Pinpoint the cell where the given text exists, returning its (x, y) midpoint coordinate. 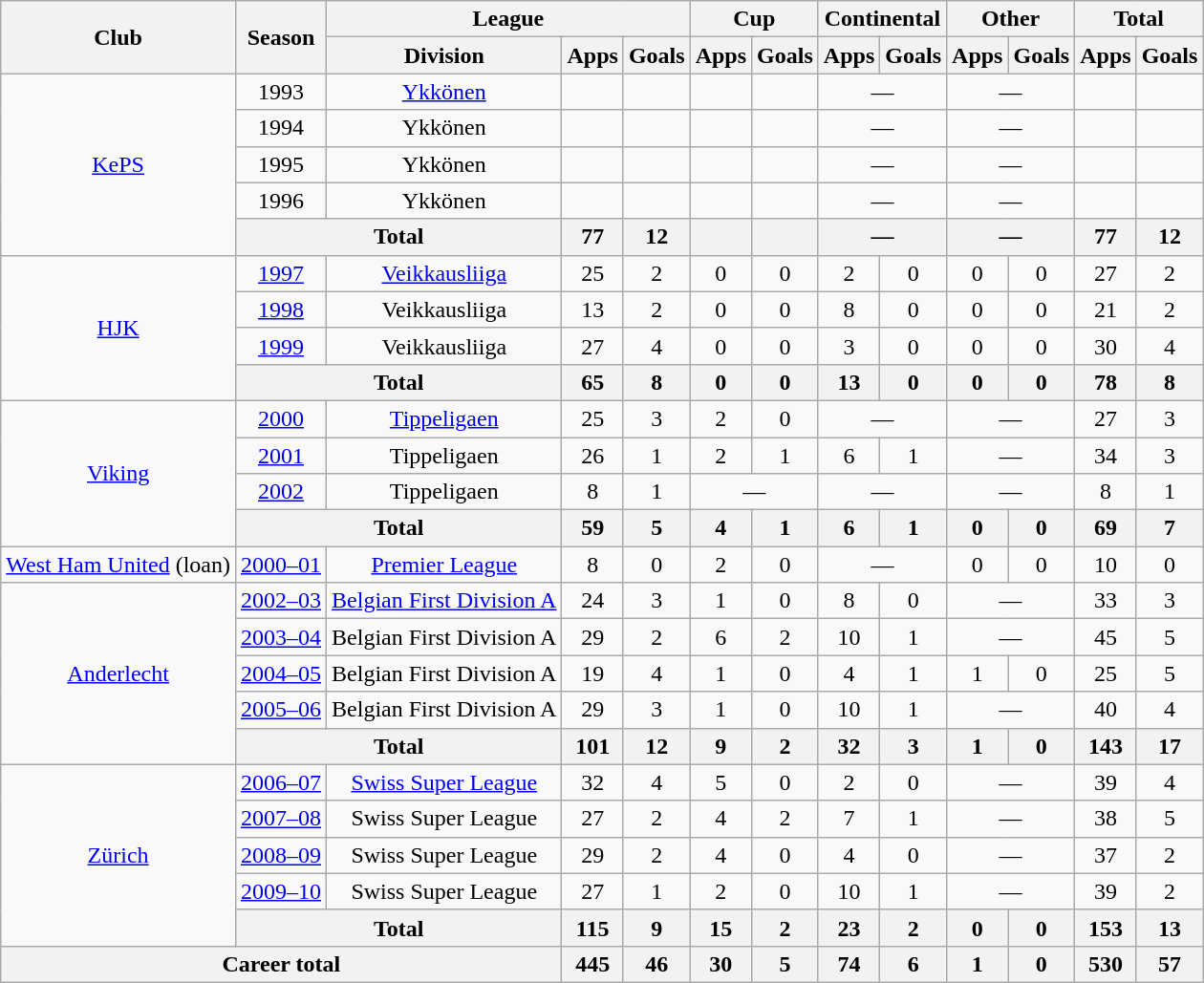
West Ham United (loan) (118, 565)
Career total (281, 964)
46 (656, 964)
2000 (281, 418)
153 (1106, 928)
League (508, 19)
Continental (882, 19)
Other (1011, 19)
33 (1106, 601)
23 (849, 928)
2002–03 (281, 601)
1994 (281, 128)
2000–01 (281, 565)
24 (592, 601)
Anderlecht (118, 673)
Premier League (444, 565)
2006–07 (281, 782)
17 (1170, 746)
Viking (118, 473)
15 (720, 928)
2005–06 (281, 710)
59 (592, 528)
2008–09 (281, 855)
40 (1106, 710)
Zürich (118, 855)
34 (1106, 456)
57 (1170, 964)
101 (592, 746)
1995 (281, 164)
2004–05 (281, 673)
2007–08 (281, 819)
Cup (754, 19)
143 (1106, 746)
78 (1106, 382)
KePS (118, 164)
37 (1106, 855)
2001 (281, 456)
1998 (281, 310)
2003–04 (281, 637)
26 (592, 456)
115 (592, 928)
530 (1106, 964)
2009–10 (281, 891)
1999 (281, 346)
1997 (281, 273)
21 (1106, 310)
HJK (118, 328)
Division (444, 55)
1996 (281, 201)
Club (118, 37)
38 (1106, 819)
2002 (281, 492)
1993 (281, 92)
74 (849, 964)
65 (592, 382)
Season (281, 37)
45 (1106, 637)
69 (1106, 528)
19 (592, 673)
445 (592, 964)
